Return the [x, y] coordinate for the center point of the cell that contains the specified text.  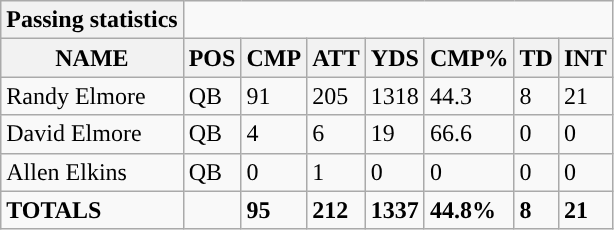
ATT [336, 58]
205 [336, 96]
YDS [394, 58]
NAME [92, 58]
TOTALS [92, 210]
91 [274, 96]
INT [585, 58]
CMP [274, 58]
1 [336, 172]
1337 [394, 210]
Allen Elkins [92, 172]
CMP% [469, 58]
212 [336, 210]
1318 [394, 96]
95 [274, 210]
Passing statistics [92, 20]
David Elmore [92, 134]
19 [394, 134]
66.6 [469, 134]
44.8% [469, 210]
6 [336, 134]
Randy Elmore [92, 96]
44.3 [469, 96]
TD [536, 58]
POS [212, 58]
4 [274, 134]
